Locate the cell with the specified text and output its [X, Y] center coordinate. 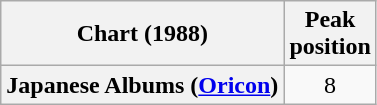
Peak position [330, 34]
Japanese Albums (Oricon) [142, 85]
Chart (1988) [142, 34]
8 [330, 85]
